Find where the given text appears and provide that cell's center as (x, y) coordinate. 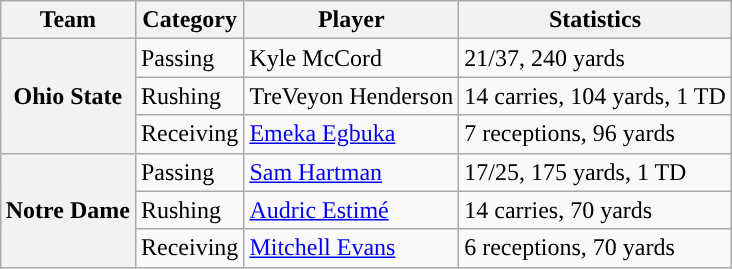
Audric Estimé (352, 210)
Emeka Egbuka (352, 134)
Team (68, 20)
Category (189, 20)
Mitchell Evans (352, 248)
Statistics (596, 20)
TreVeyon Henderson (352, 96)
Notre Dame (68, 210)
14 carries, 70 yards (596, 210)
14 carries, 104 yards, 1 TD (596, 96)
6 receptions, 70 yards (596, 248)
21/37, 240 yards (596, 58)
Sam Hartman (352, 172)
Ohio State (68, 96)
17/25, 175 yards, 1 TD (596, 172)
7 receptions, 96 yards (596, 134)
Kyle McCord (352, 58)
Player (352, 20)
